Find where the given text appears and provide that cell's center as (X, Y) coordinate. 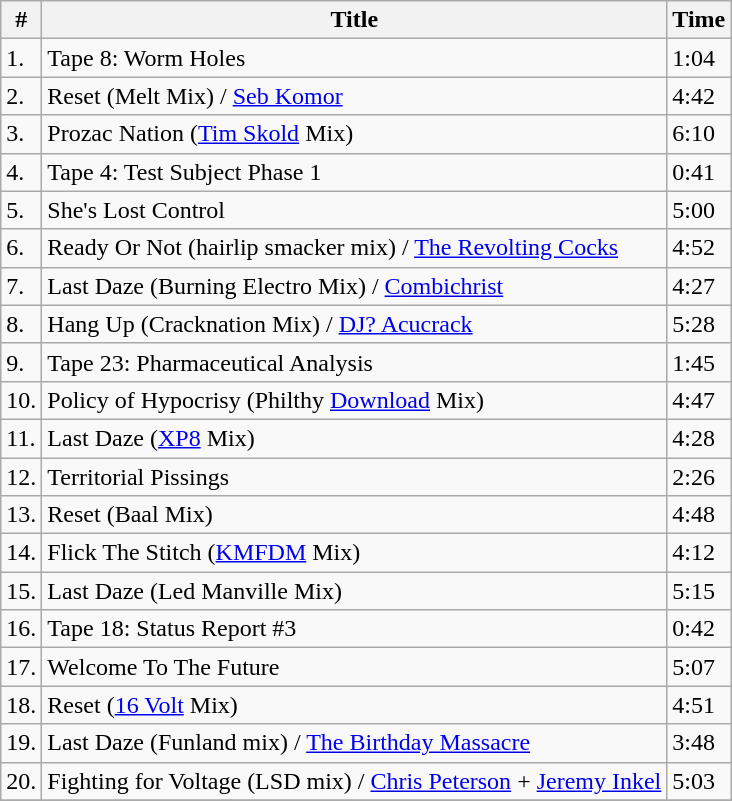
4:27 (699, 286)
17. (22, 667)
5:00 (699, 210)
Last Daze (XP8 Mix) (354, 438)
8. (22, 324)
Reset (Melt Mix) / Seb Komor (354, 96)
0:42 (699, 629)
Tape 4: Test Subject Phase 1 (354, 172)
1. (22, 58)
5:15 (699, 591)
5:07 (699, 667)
4:51 (699, 705)
19. (22, 743)
4:28 (699, 438)
Reset (16 Volt Mix) (354, 705)
12. (22, 477)
Hang Up (Cracknation Mix) / DJ? Acucrack (354, 324)
3. (22, 134)
4:52 (699, 248)
15. (22, 591)
2. (22, 96)
Flick The Stitch (KMFDM Mix) (354, 553)
Last Daze (Led Manville Mix) (354, 591)
Tape 18: Status Report #3 (354, 629)
Tape 8: Worm Holes (354, 58)
10. (22, 400)
1:04 (699, 58)
Time (699, 20)
4:12 (699, 553)
# (22, 20)
1:45 (699, 362)
11. (22, 438)
13. (22, 515)
Policy of Hypocrisy (Philthy Download Mix) (354, 400)
0:41 (699, 172)
14. (22, 553)
Last Daze (Funland mix) / The Birthday Massacre (354, 743)
2:26 (699, 477)
Tape 23: Pharmaceutical Analysis (354, 362)
Fighting for Voltage (LSD mix) / Chris Peterson + Jeremy Inkel (354, 781)
Reset (Baal Mix) (354, 515)
Title (354, 20)
16. (22, 629)
5:28 (699, 324)
6:10 (699, 134)
20. (22, 781)
Territorial Pissings (354, 477)
4:48 (699, 515)
9. (22, 362)
5:03 (699, 781)
6. (22, 248)
18. (22, 705)
5. (22, 210)
Last Daze (Burning Electro Mix) / Combichrist (354, 286)
3:48 (699, 743)
4. (22, 172)
4:42 (699, 96)
Prozac Nation (Tim Skold Mix) (354, 134)
Welcome To The Future (354, 667)
7. (22, 286)
She's Lost Control (354, 210)
4:47 (699, 400)
Ready Or Not (hairlip smacker mix) / The Revolting Cocks (354, 248)
